Search for the cell housing the specified text and yield its [X, Y] center coordinate. 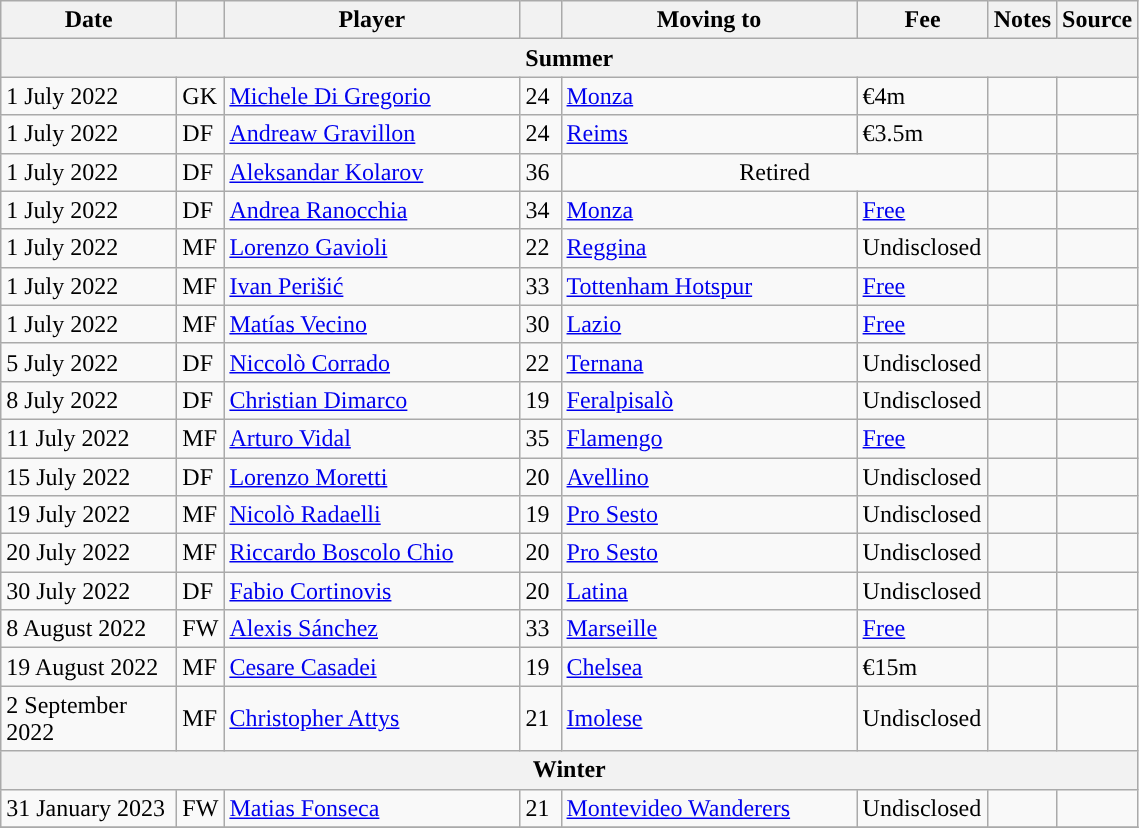
19 August 2022 [89, 667]
Chelsea [709, 667]
Riccardo Boscolo Chio [372, 553]
Imolese [709, 718]
Player [372, 20]
19 July 2022 [89, 515]
Alexis Sánchez [372, 629]
15 July 2022 [89, 477]
8 July 2022 [89, 400]
GK [200, 96]
Christopher Attys [372, 718]
Source [1098, 20]
Christian Dimarco [372, 400]
Michele Di Gregorio [372, 96]
2 September 2022 [89, 718]
Andreaw Gravillon [372, 134]
€15m [922, 667]
Winter [570, 770]
Avellino [709, 477]
Andrea Ranocchia [372, 210]
Matias Fonseca [372, 808]
20 July 2022 [89, 553]
34 [540, 210]
Matías Vecino [372, 324]
Cesare Casadei [372, 667]
30 July 2022 [89, 591]
Tottenham Hotspur [709, 286]
Date [89, 20]
Reggina [709, 248]
11 July 2022 [89, 438]
Summer [570, 58]
Flamengo [709, 438]
Aleksandar Kolarov [372, 172]
Nicolò Radaelli [372, 515]
Lorenzo Gavioli [372, 248]
Lorenzo Moretti [372, 477]
Niccolò Corrado [372, 362]
€3.5m [922, 134]
€4m [922, 96]
36 [540, 172]
Latina [709, 591]
8 August 2022 [89, 629]
30 [540, 324]
Retired [774, 172]
Montevideo Wanderers [709, 808]
Reims [709, 134]
Feralpisalò [709, 400]
5 July 2022 [89, 362]
Ivan Perišić [372, 286]
Notes [1022, 20]
Fee [922, 20]
Marseille [709, 629]
35 [540, 438]
Arturo Vidal [372, 438]
Moving to [709, 20]
31 January 2023 [89, 808]
Lazio [709, 324]
Fabio Cortinovis [372, 591]
Ternana [709, 362]
